Determine the (x, y) coordinate at the center of the cell enclosing the given text.  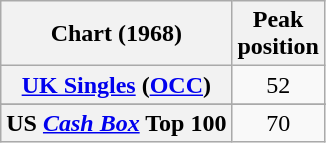
52 (278, 85)
UK Singles (OCC) (116, 85)
70 (278, 123)
Peakposition (278, 34)
Chart (1968) (116, 34)
US Cash Box Top 100 (116, 123)
